Return (X, Y) of the center of cell containing provided text 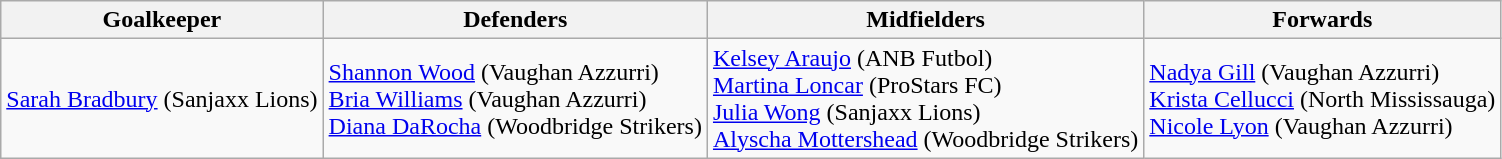
Defenders (515, 20)
Kelsey Araujo (ANB Futbol)Martina Loncar (ProStars FC)Julia Wong (Sanjaxx Lions)Alyscha Mottershead (Woodbridge Strikers) (925, 98)
Shannon Wood (Vaughan Azzurri)Bria Williams (Vaughan Azzurri)Diana DaRocha (Woodbridge Strikers) (515, 98)
Midfielders (925, 20)
Forwards (1322, 20)
Sarah Bradbury (Sanjaxx Lions) (162, 98)
Goalkeeper (162, 20)
Nadya Gill (Vaughan Azzurri)Krista Cellucci (North Mississauga)Nicole Lyon (Vaughan Azzurri) (1322, 98)
